Return the (X, Y) coordinate for the center point of the cell that contains the specified text.  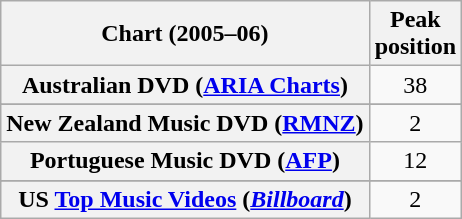
New Zealand Music DVD (RMNZ) (185, 123)
12 (415, 161)
38 (415, 85)
Portuguese Music DVD (AFP) (185, 161)
US Top Music Videos (Billboard) (185, 199)
Chart (2005–06) (185, 34)
Australian DVD (ARIA Charts) (185, 85)
Peakposition (415, 34)
